Return the [x, y] coordinate for the center point of the cell that contains the specified text.  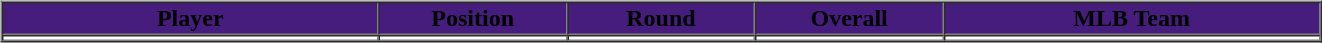
Overall [849, 18]
MLB Team [1132, 18]
Position [473, 18]
Round [661, 18]
Player [190, 18]
